Return the [X, Y] coordinate for the center point of the cell that contains the specified text.  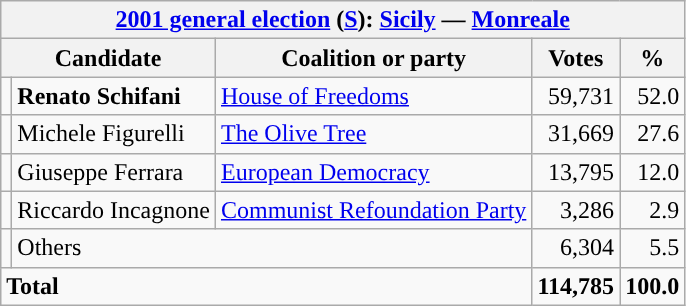
2.9 [652, 210]
Total [266, 286]
31,669 [576, 134]
52.0 [652, 96]
Michele Figurelli [114, 134]
6,304 [576, 248]
The Olive Tree [373, 134]
5.5 [652, 248]
House of Freedoms [373, 96]
% [652, 58]
59,731 [576, 96]
Coalition or party [373, 58]
3,286 [576, 210]
Candidate [108, 58]
Riccardo Incagnone [114, 210]
Votes [576, 58]
European Democracy [373, 172]
Others [272, 248]
12.0 [652, 172]
Renato Schifani [114, 96]
Communist Refoundation Party [373, 210]
Giuseppe Ferrara [114, 172]
100.0 [652, 286]
27.6 [652, 134]
13,795 [576, 172]
114,785 [576, 286]
2001 general election (S): Sicily — Monreale [343, 20]
